Scan for the cell matching the given text and deliver its (X, Y) coordinate at center. 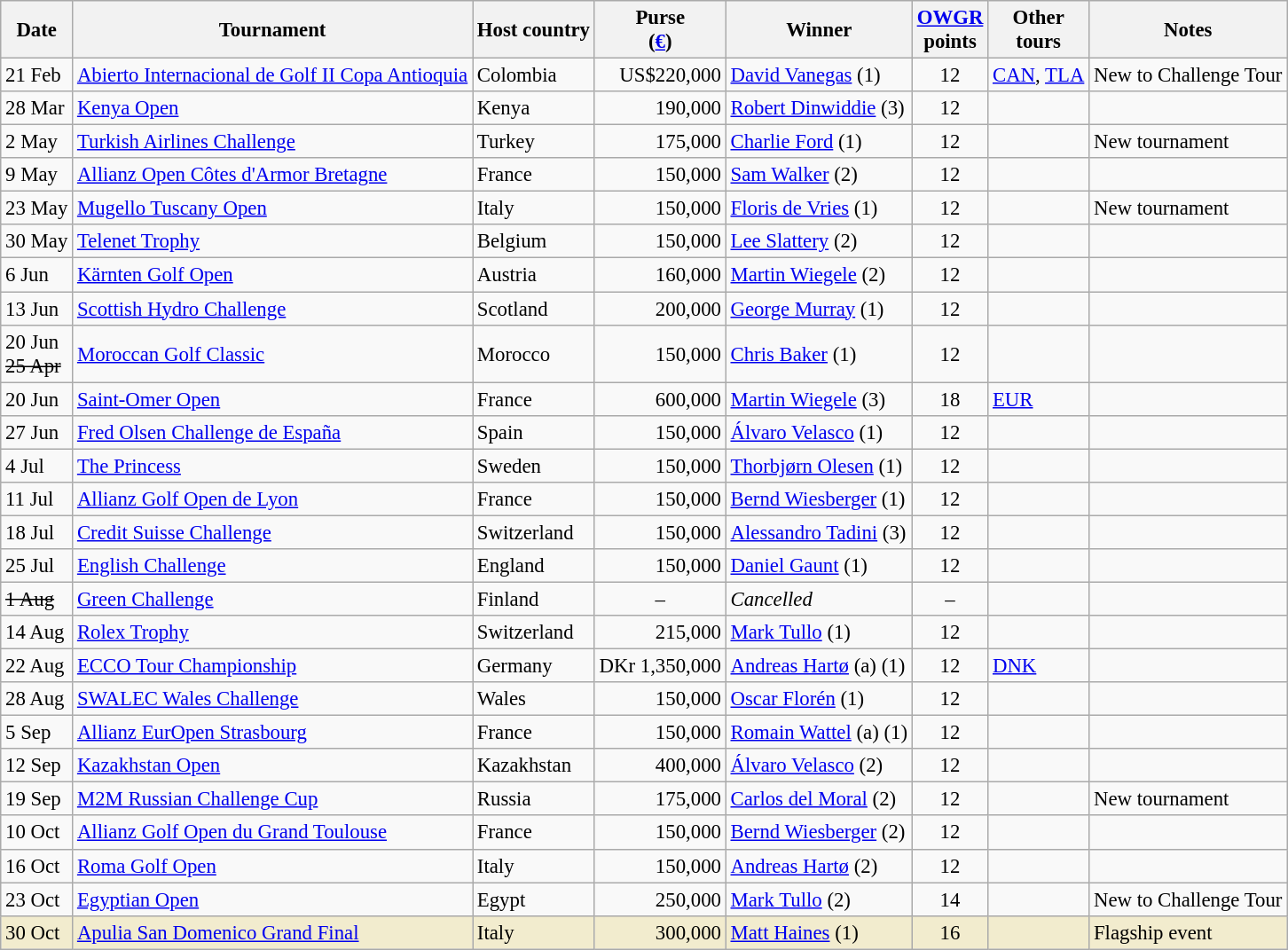
OWGRpoints (949, 30)
Sweden (533, 466)
Saint-Omer Open (273, 399)
Egyptian Open (273, 899)
M2M Russian Challenge Cup (273, 799)
Kazakhstan Open (273, 765)
300,000 (660, 932)
Abierto Internacional de Golf II Copa Antioquia (273, 75)
Telenet Trophy (273, 242)
Russia (533, 799)
Thorbjørn Olesen (1) (819, 466)
Floris de Vries (1) (819, 208)
10 Oct (37, 833)
DNK (1039, 666)
Finland (533, 599)
Álvaro Velasco (1) (819, 432)
Date (37, 30)
30 Oct (37, 932)
Green Challenge (273, 599)
28 Mar (37, 108)
Egypt (533, 899)
9 May (37, 175)
Mugello Tuscany Open (273, 208)
EUR (1039, 399)
Kärnten Golf Open (273, 275)
4 Jul (37, 466)
13 Jun (37, 309)
Matt Haines (1) (819, 932)
Cancelled (819, 599)
Fred Olsen Challenge de España (273, 432)
Martin Wiegele (3) (819, 399)
21 Feb (37, 75)
Andreas Hartø (2) (819, 866)
Spain (533, 432)
English Challenge (273, 566)
2 May (37, 142)
Morocco (533, 353)
Othertours (1039, 30)
Mark Tullo (2) (819, 899)
25 Jul (37, 566)
England (533, 566)
Notes (1189, 30)
Kazakhstan (533, 765)
20 Jun25 Apr (37, 353)
Bernd Wiesberger (2) (819, 833)
US$220,000 (660, 75)
Turkey (533, 142)
Álvaro Velasco (2) (819, 765)
23 Oct (37, 899)
Host country (533, 30)
Kenya (533, 108)
Sam Walker (2) (819, 175)
250,000 (660, 899)
Moroccan Golf Classic (273, 353)
1 Aug (37, 599)
22 Aug (37, 666)
Apulia San Domenico Grand Final (273, 932)
Flagship event (1189, 932)
400,000 (660, 765)
5 Sep (37, 733)
Colombia (533, 75)
SWALEC Wales Challenge (273, 699)
Kenya Open (273, 108)
Oscar Florén (1) (819, 699)
14 Aug (37, 632)
Turkish Airlines Challenge (273, 142)
CAN, TLA (1039, 75)
19 Sep (37, 799)
Allianz Golf Open de Lyon (273, 499)
Winner (819, 30)
Charlie Ford (1) (819, 142)
Romain Wattel (a) (1) (819, 733)
Andreas Hartø (a) (1) (819, 666)
Belgium (533, 242)
Chris Baker (1) (819, 353)
600,000 (660, 399)
Scottish Hydro Challenge (273, 309)
6 Jun (37, 275)
David Vanegas (1) (819, 75)
Carlos del Moral (2) (819, 799)
12 Sep (37, 765)
190,000 (660, 108)
Scotland (533, 309)
30 May (37, 242)
Purse(€) (660, 30)
Tournament (273, 30)
Allianz Golf Open du Grand Toulouse (273, 833)
Austria (533, 275)
Allianz Open Côtes d'Armor Bretagne (273, 175)
16 Oct (37, 866)
Alessandro Tadini (3) (819, 532)
200,000 (660, 309)
11 Jul (37, 499)
16 (949, 932)
Daniel Gaunt (1) (819, 566)
160,000 (660, 275)
20 Jun (37, 399)
14 (949, 899)
18 Jul (37, 532)
Mark Tullo (1) (819, 632)
The Princess (273, 466)
Lee Slattery (2) (819, 242)
18 (949, 399)
28 Aug (37, 699)
Germany (533, 666)
DKr 1,350,000 (660, 666)
Rolex Trophy (273, 632)
23 May (37, 208)
Credit Suisse Challenge (273, 532)
Martin Wiegele (2) (819, 275)
Robert Dinwiddie (3) (819, 108)
George Murray (1) (819, 309)
ECCO Tour Championship (273, 666)
Allianz EurOpen Strasbourg (273, 733)
Bernd Wiesberger (1) (819, 499)
Wales (533, 699)
Roma Golf Open (273, 866)
27 Jun (37, 432)
215,000 (660, 632)
